Output the [x, y] coordinate of the center of the cell containing the given text.  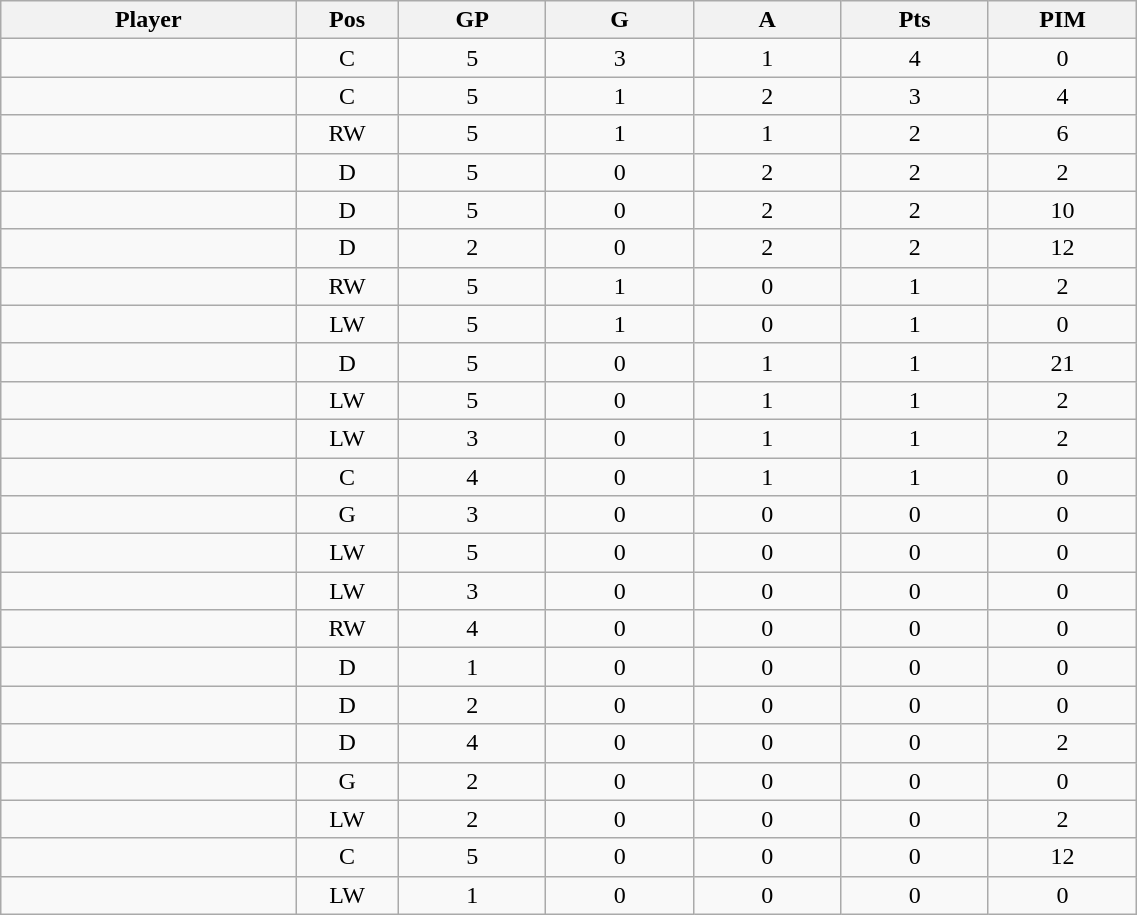
Player [148, 20]
10 [1062, 210]
A [766, 20]
6 [1062, 134]
Pos [348, 20]
PIM [1062, 20]
Pts [914, 20]
GP [472, 20]
21 [1062, 362]
